Extract the (X, Y) coordinate from the center of the cell holding the provided text.  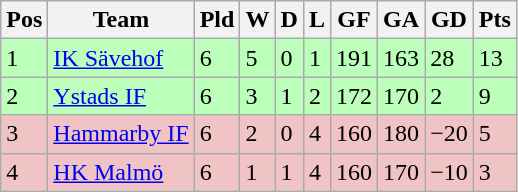
191 (354, 58)
−10 (450, 172)
13 (494, 58)
180 (402, 134)
Pos (24, 20)
Pld (217, 20)
GF (354, 20)
−20 (450, 134)
W (258, 20)
Hammarby IF (121, 134)
28 (450, 58)
GD (450, 20)
D (289, 20)
GA (402, 20)
163 (402, 58)
Pts (494, 20)
172 (354, 96)
Team (121, 20)
Ystads IF (121, 96)
L (316, 20)
HK Malmö (121, 172)
IK Sävehof (121, 58)
9 (494, 96)
